Provide the (X, Y) coordinate of the cell's center where the given text is located.  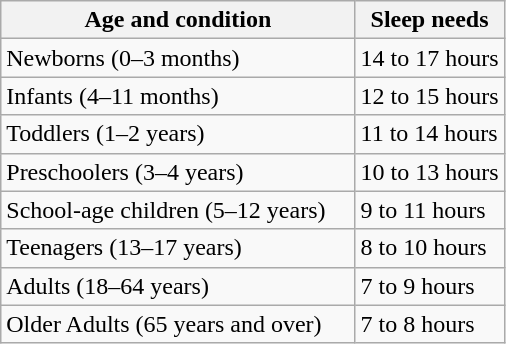
8 to 10 hours (430, 248)
Adults (18–64 years) (178, 286)
Newborns (0–3 months) (178, 58)
7 to 8 hours (430, 324)
7 to 9 hours (430, 286)
School-age children (5–12 years) (178, 210)
Toddlers (1–2 years) (178, 134)
12 to 15 hours (430, 96)
9 to 11 hours (430, 210)
Age and condition (178, 20)
Teenagers (13–17 years) (178, 248)
Older Adults (65 years and over) (178, 324)
11 to 14 hours (430, 134)
Preschoolers (3–4 years) (178, 172)
10 to 13 hours (430, 172)
Sleep needs (430, 20)
14 to 17 hours (430, 58)
Infants (4–11 months) (178, 96)
